Output the [X, Y] coordinate of the center of the cell containing the given text.  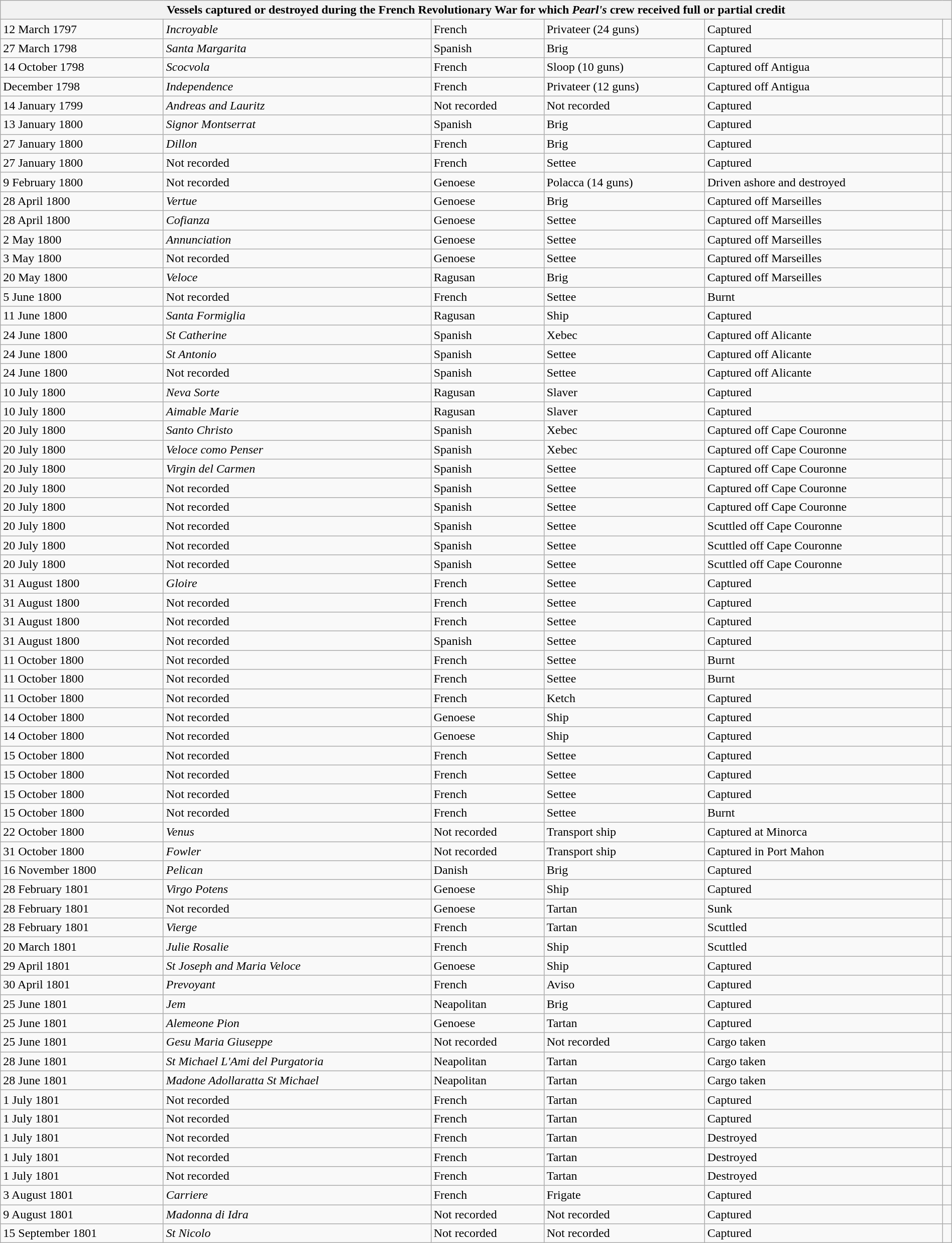
Venus [297, 832]
Veloce [297, 278]
Captured in Port Mahon [823, 851]
22 October 1800 [82, 832]
15 September 1801 [82, 1233]
Polacca (14 guns) [624, 182]
20 March 1801 [82, 947]
31 October 1800 [82, 851]
Madonna di Idra [297, 1214]
Sloop (10 guns) [624, 67]
3 August 1801 [82, 1195]
Gesu Maria Giuseppe [297, 1042]
29 April 1801 [82, 966]
13 January 1800 [82, 125]
Signor Montserrat [297, 125]
Alemeone Pion [297, 1023]
St Michael L'Ami del Purgatoria [297, 1061]
Ketch [624, 698]
Driven ashore and destroyed [823, 182]
St Catherine [297, 335]
St Nicolo [297, 1233]
Aviso [624, 985]
Jem [297, 1004]
Fowler [297, 851]
Incroyable [297, 29]
Captured at Minorca [823, 832]
5 June 1800 [82, 297]
9 August 1801 [82, 1214]
14 January 1799 [82, 105]
Santo Christo [297, 430]
Sunk [823, 909]
Danish [487, 870]
Annunciation [297, 240]
16 November 1800 [82, 870]
Neva Sorte [297, 392]
Scocvola [297, 67]
3 May 1800 [82, 259]
Frigate [624, 1195]
Virgin del Carmen [297, 469]
Vessels captured or destroyed during the French Revolutionary War for which Pearl's crew received full or partial credit [476, 10]
Veloce como Penser [297, 449]
St Antonio [297, 354]
Santa Margarita [297, 48]
27 March 1798 [82, 48]
30 April 1801 [82, 985]
Andreas and Lauritz [297, 105]
St Joseph and Maria Veloce [297, 966]
Santa Formiglia [297, 316]
Virgo Potens [297, 889]
Vierge [297, 928]
11 June 1800 [82, 316]
Carriere [297, 1195]
Gloire [297, 584]
Aimable Marie [297, 411]
12 March 1797 [82, 29]
Dillon [297, 144]
2 May 1800 [82, 240]
Privateer (12 guns) [624, 86]
Cofianza [297, 220]
Vertue [297, 201]
Madone Adollaratta St Michael [297, 1080]
9 February 1800 [82, 182]
Independence [297, 86]
Prevoyant [297, 985]
20 May 1800 [82, 278]
Pelican [297, 870]
Julie Rosalie [297, 947]
14 October 1798 [82, 67]
December 1798 [82, 86]
Privateer (24 guns) [624, 29]
